Scan for the cell matching the given text and deliver its (x, y) coordinate at center. 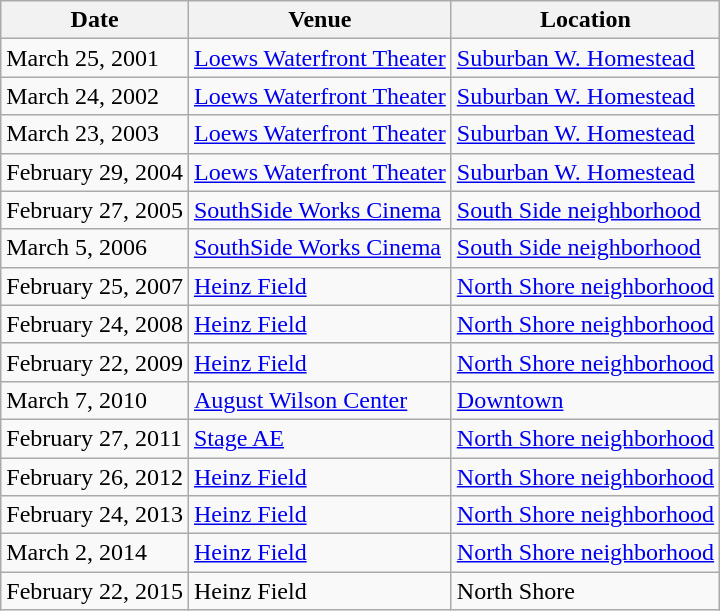
North Shore (585, 591)
March 5, 2006 (95, 248)
Stage AE (320, 438)
February 24, 2013 (95, 515)
Location (585, 20)
Downtown (585, 400)
Venue (320, 20)
February 22, 2009 (95, 362)
August Wilson Center (320, 400)
February 27, 2011 (95, 438)
March 7, 2010 (95, 400)
February 26, 2012 (95, 477)
March 2, 2014 (95, 553)
February 27, 2005 (95, 210)
March 23, 2003 (95, 134)
March 24, 2002 (95, 96)
February 24, 2008 (95, 324)
March 25, 2001 (95, 58)
Date (95, 20)
February 25, 2007 (95, 286)
February 22, 2015 (95, 591)
February 29, 2004 (95, 172)
